Capture the cell that displays the provided text and extract its (X, Y) central coordinate. 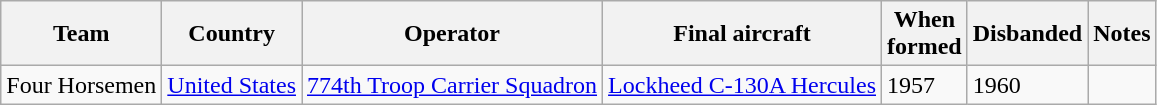
Team (82, 34)
Country (232, 34)
Disbanded (1027, 34)
774th Troop Carrier Squadron (452, 85)
1957 (925, 85)
Four Horsemen (82, 85)
United States (232, 85)
Whenformed (925, 34)
Final aircraft (742, 34)
1960 (1027, 85)
Notes (1122, 34)
Operator (452, 34)
Lockheed C-130A Hercules (742, 85)
